Locate the cell with the specified text and output its (X, Y) center coordinate. 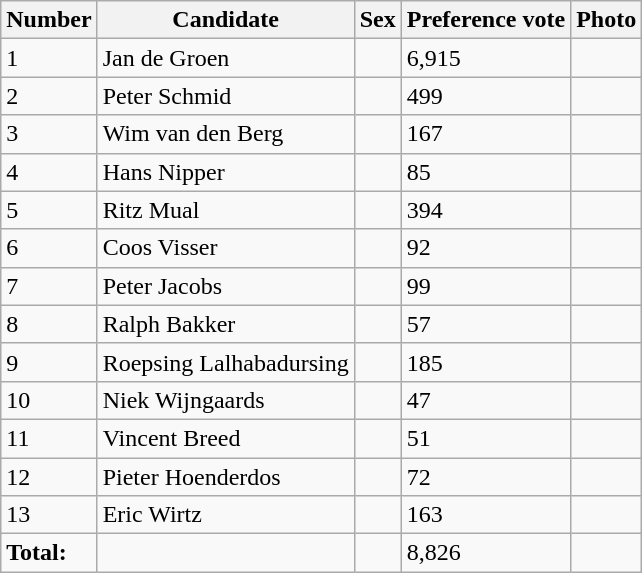
4 (49, 172)
Ritz Mual (226, 210)
394 (486, 210)
Roepsing Lalhabadursing (226, 362)
Total: (49, 553)
Photo (606, 20)
Preference vote (486, 20)
2 (49, 96)
51 (486, 438)
1 (49, 58)
167 (486, 134)
99 (486, 286)
47 (486, 400)
8 (49, 324)
92 (486, 248)
72 (486, 477)
499 (486, 96)
Wim van den Berg (226, 134)
6,915 (486, 58)
11 (49, 438)
13 (49, 515)
Coos Visser (226, 248)
6 (49, 248)
Ralph Bakker (226, 324)
12 (49, 477)
Peter Schmid (226, 96)
57 (486, 324)
Hans Nipper (226, 172)
9 (49, 362)
Peter Jacobs (226, 286)
Jan de Groen (226, 58)
10 (49, 400)
163 (486, 515)
Vincent Breed (226, 438)
Number (49, 20)
5 (49, 210)
Eric Wirtz (226, 515)
85 (486, 172)
7 (49, 286)
Candidate (226, 20)
Pieter Hoenderdos (226, 477)
Sex (378, 20)
Niek Wijngaards (226, 400)
3 (49, 134)
185 (486, 362)
8,826 (486, 553)
